Locate the cell with the specified text and output its [X, Y] center coordinate. 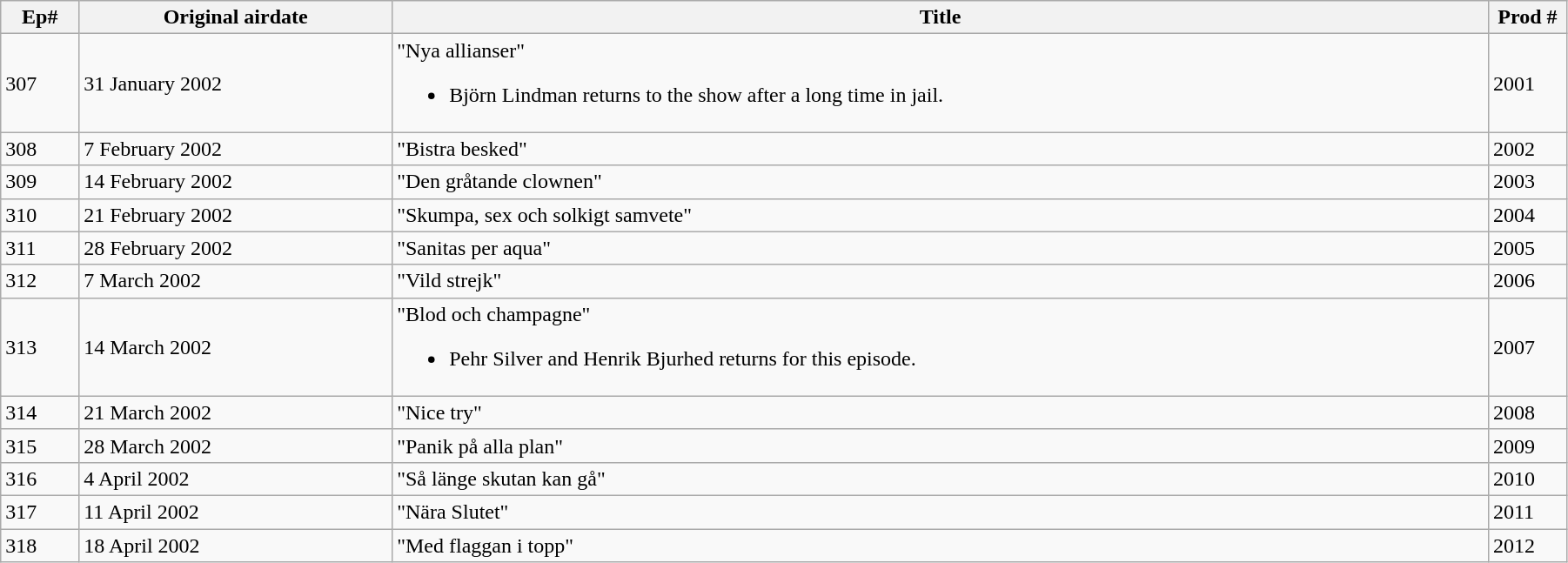
"Blod och champagne"Pehr Silver and Henrik Bjurhed returns for this episode. [941, 346]
"Skumpa, sex och solkigt samvete" [941, 215]
7 March 2002 [236, 281]
"Bistra besked" [941, 149]
312 [40, 281]
2005 [1527, 248]
314 [40, 412]
"Den gråtande clownen" [941, 182]
Prod # [1527, 17]
2002 [1527, 149]
"Sanitas per aqua" [941, 248]
28 March 2002 [236, 446]
21 February 2002 [236, 215]
2006 [1527, 281]
309 [40, 182]
Ep# [40, 17]
31 January 2002 [236, 84]
313 [40, 346]
2012 [1527, 546]
318 [40, 546]
310 [40, 215]
2004 [1527, 215]
"Nice try" [941, 412]
"Vild strejk" [941, 281]
2010 [1527, 479]
"Panik på alla plan" [941, 446]
317 [40, 512]
4 April 2002 [236, 479]
311 [40, 248]
"Med flaggan i topp" [941, 546]
7 February 2002 [236, 149]
2003 [1527, 182]
"Så länge skutan kan gå" [941, 479]
2009 [1527, 446]
2008 [1527, 412]
21 March 2002 [236, 412]
316 [40, 479]
2001 [1527, 84]
Original airdate [236, 17]
308 [40, 149]
2007 [1527, 346]
Title [941, 17]
18 April 2002 [236, 546]
307 [40, 84]
14 February 2002 [236, 182]
14 March 2002 [236, 346]
28 February 2002 [236, 248]
"Nya allianser"Björn Lindman returns to the show after a long time in jail. [941, 84]
315 [40, 446]
2011 [1527, 512]
"Nära Slutet" [941, 512]
11 April 2002 [236, 512]
